Return the (x, y) coordinate for the center point of the cell that contains the specified text.  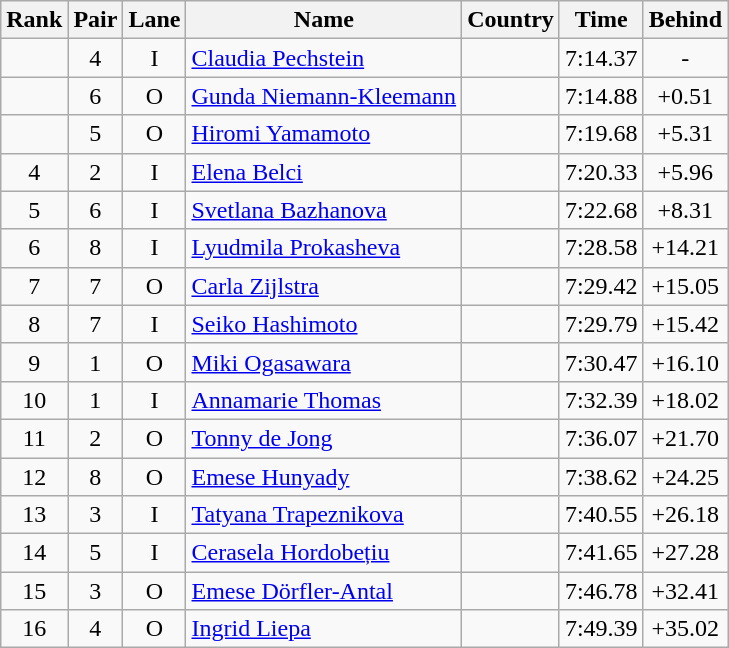
Emese Hunyady (324, 477)
7:40.55 (601, 515)
13 (34, 515)
7:32.39 (601, 400)
Rank (34, 20)
7:14.88 (601, 96)
+21.70 (685, 438)
Country (511, 20)
16 (34, 629)
14 (34, 553)
+18.02 (685, 400)
10 (34, 400)
Emese Dörfler-Antal (324, 591)
Svetlana Bazhanova (324, 210)
Pair (96, 20)
Gunda Niemann-Kleemann (324, 96)
Miki Ogasawara (324, 362)
Hiromi Yamamoto (324, 134)
Claudia Pechstein (324, 58)
7:19.68 (601, 134)
+15.42 (685, 324)
+5.31 (685, 134)
+0.51 (685, 96)
+35.02 (685, 629)
+14.21 (685, 248)
+32.41 (685, 591)
Time (601, 20)
7:29.79 (601, 324)
7:29.42 (601, 286)
+8.31 (685, 210)
7:38.62 (601, 477)
7:46.78 (601, 591)
12 (34, 477)
15 (34, 591)
7:14.37 (601, 58)
7:20.33 (601, 172)
11 (34, 438)
7:49.39 (601, 629)
Carla Zijlstra (324, 286)
7:28.58 (601, 248)
7:22.68 (601, 210)
9 (34, 362)
+16.10 (685, 362)
Cerasela Hordobețiu (324, 553)
+27.28 (685, 553)
7:36.07 (601, 438)
Tonny de Jong (324, 438)
7:30.47 (601, 362)
Lane (154, 20)
Tatyana Trapeznikova (324, 515)
+26.18 (685, 515)
Elena Belci (324, 172)
+5.96 (685, 172)
7:41.65 (601, 553)
- (685, 58)
Behind (685, 20)
Annamarie Thomas (324, 400)
Name (324, 20)
+15.05 (685, 286)
+24.25 (685, 477)
Lyudmila Prokasheva (324, 248)
Ingrid Liepa (324, 629)
Seiko Hashimoto (324, 324)
